Identify which cell holds the provided text, then report its (X, Y) central coordinate. 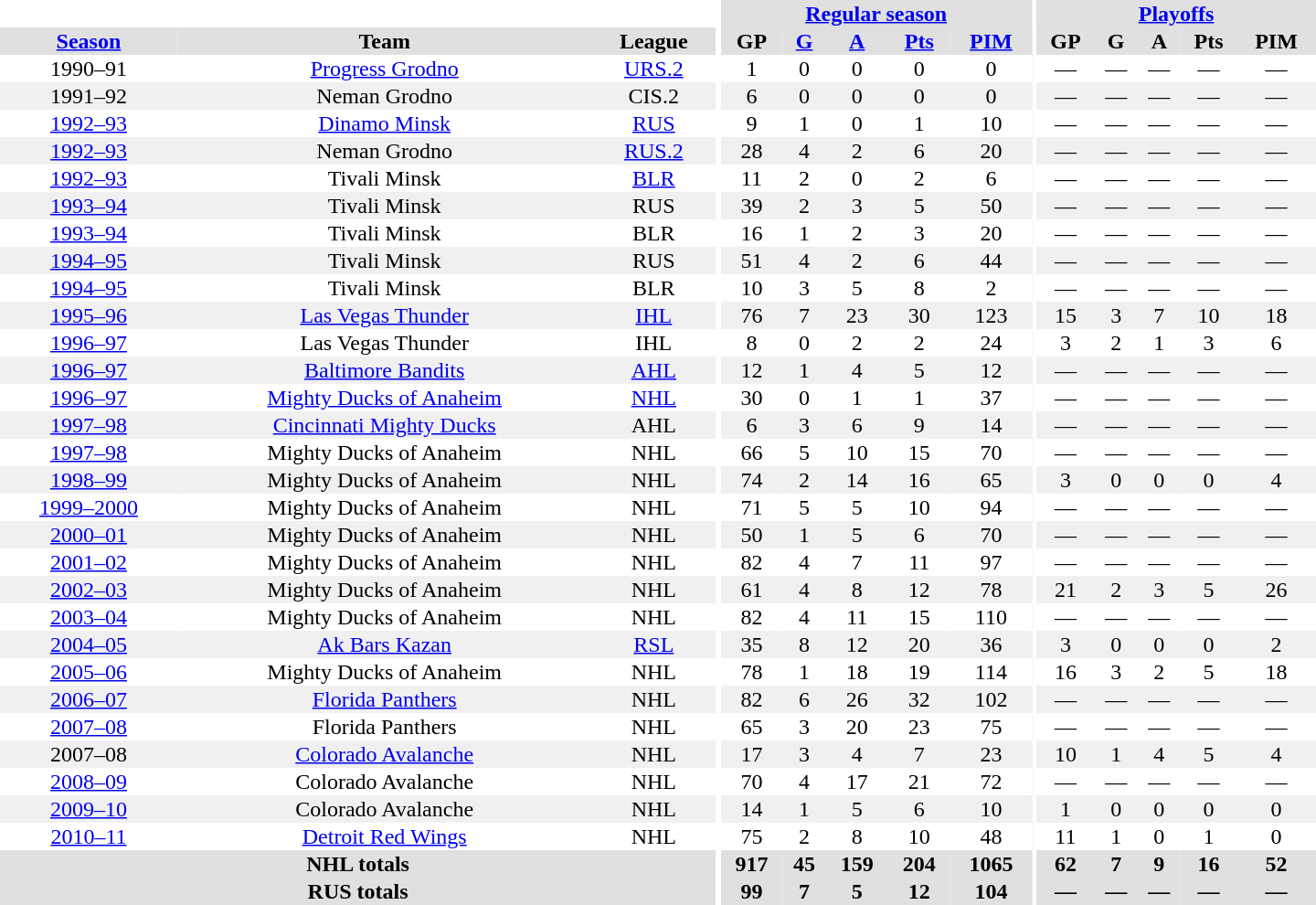
76 (751, 315)
Detroit Red Wings (385, 836)
Baltimore Bandits (385, 370)
2008–09 (89, 782)
Cincinnati Mighty Ducks (385, 425)
74 (751, 480)
62 (1066, 864)
2003–04 (89, 617)
48 (991, 836)
2010–11 (89, 836)
1999–2000 (89, 507)
51 (751, 261)
2001–02 (89, 562)
37 (991, 398)
URS.2 (653, 69)
1998–99 (89, 480)
Progress Grodno (385, 69)
Dinamo Minsk (385, 123)
28 (751, 151)
204 (919, 864)
159 (857, 864)
72 (991, 782)
61 (751, 590)
League (653, 41)
94 (991, 507)
Season (89, 41)
1065 (991, 864)
RUS.2 (653, 151)
1995–96 (89, 315)
Team (385, 41)
1991–92 (89, 96)
45 (804, 864)
36 (991, 644)
19 (919, 672)
2006–07 (89, 699)
71 (751, 507)
52 (1276, 864)
97 (991, 562)
2005–06 (89, 672)
123 (991, 315)
102 (991, 699)
110 (991, 617)
RUS totals (358, 891)
114 (991, 672)
104 (991, 891)
2000–01 (89, 535)
2002–03 (89, 590)
CIS.2 (653, 96)
1990–91 (89, 69)
32 (919, 699)
44 (991, 261)
66 (751, 452)
NHL totals (358, 864)
2004–05 (89, 644)
Ak Bars Kazan (385, 644)
24 (991, 343)
Regular season (876, 14)
Playoffs (1176, 14)
917 (751, 864)
2009–10 (89, 809)
39 (751, 206)
35 (751, 644)
RSL (653, 644)
99 (751, 891)
